Extract the [X, Y] coordinate from the center of the cell holding the provided text.  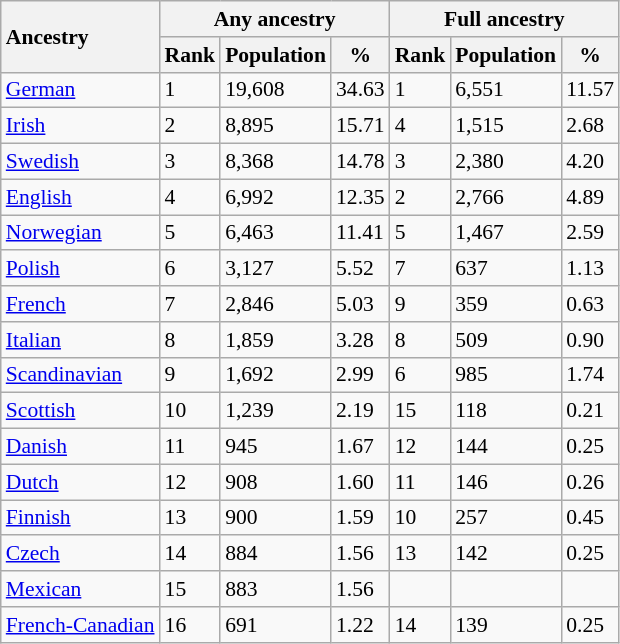
11.57 [590, 90]
0.90 [590, 340]
3,127 [276, 269]
1.60 [360, 482]
908 [276, 482]
Irish [80, 126]
French-Canadian [80, 625]
6,992 [276, 197]
945 [276, 447]
0.26 [590, 482]
15.71 [360, 126]
1,859 [276, 340]
English [80, 197]
4.20 [590, 162]
1.13 [590, 269]
884 [276, 554]
4.89 [590, 197]
1.74 [590, 375]
34.63 [360, 90]
5.03 [360, 304]
2,766 [506, 197]
1,692 [276, 375]
1,239 [276, 411]
Czech [80, 554]
0.63 [590, 304]
Danish [80, 447]
359 [506, 304]
2.59 [590, 233]
French [80, 304]
Norwegian [80, 233]
118 [506, 411]
19,608 [276, 90]
Any ancestry [275, 19]
691 [276, 625]
German [80, 90]
8,368 [276, 162]
2,846 [276, 304]
1.67 [360, 447]
900 [276, 518]
142 [506, 554]
0.21 [590, 411]
1,467 [506, 233]
Italian [80, 340]
2.99 [360, 375]
0.45 [590, 518]
1.59 [360, 518]
Full ancestry [504, 19]
6,463 [276, 233]
8,895 [276, 126]
5.52 [360, 269]
Ancestry [80, 36]
2.68 [590, 126]
985 [506, 375]
Dutch [80, 482]
637 [506, 269]
2,380 [506, 162]
11.41 [360, 233]
14.78 [360, 162]
257 [506, 518]
Swedish [80, 162]
3.28 [360, 340]
1,515 [506, 126]
Polish [80, 269]
139 [506, 625]
1.22 [360, 625]
16 [190, 625]
Mexican [80, 589]
144 [506, 447]
6,551 [506, 90]
883 [276, 589]
146 [506, 482]
Scandinavian [80, 375]
12.35 [360, 197]
Finnish [80, 518]
Scottish [80, 411]
2.19 [360, 411]
509 [506, 340]
